Find where the given text appears and provide that cell's center as (X, Y) coordinate. 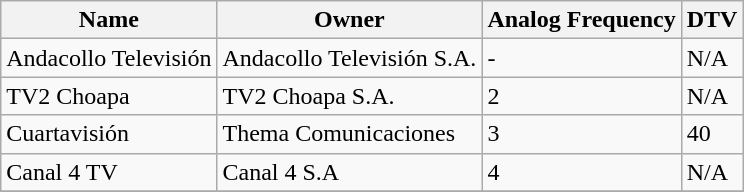
Andacollo Televisión S.A. (350, 58)
40 (712, 134)
Andacollo Televisión (109, 58)
Canal 4 TV (109, 172)
Owner (350, 20)
Analog Frequency (582, 20)
Thema Comunicaciones (350, 134)
Cuartavisión (109, 134)
2 (582, 96)
4 (582, 172)
TV2 Choapa S.A. (350, 96)
- (582, 58)
Name (109, 20)
DTV (712, 20)
3 (582, 134)
Canal 4 S.A (350, 172)
TV2 Choapa (109, 96)
